Determine the (x, y) coordinate at the center of the cell enclosing the given text.  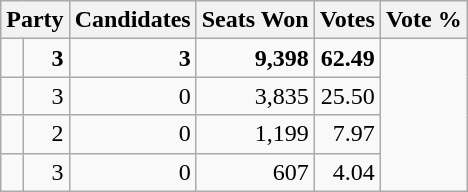
9,398 (255, 58)
Candidates (132, 20)
25.50 (347, 96)
3,835 (255, 96)
7.97 (347, 134)
Seats Won (255, 20)
1,199 (255, 134)
607 (255, 172)
Party (35, 20)
Vote % (424, 20)
2 (46, 134)
4.04 (347, 172)
62.49 (347, 58)
Votes (347, 20)
